Identify which cell holds the provided text, then report its [X, Y] central coordinate. 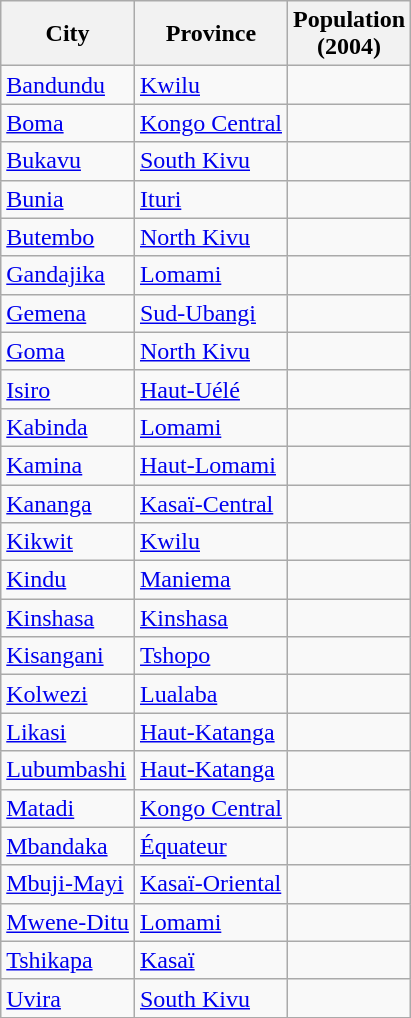
Bunia [68, 199]
Maniema [210, 580]
Mbuji-Mayi [68, 884]
Kasaï [210, 960]
Province [210, 34]
Boma [68, 123]
Tshikapa [68, 960]
Gemena [68, 313]
Kolwezi [68, 694]
Haut-Lomami [210, 465]
Population(2004) [350, 34]
Kamina [68, 465]
Matadi [68, 808]
Mwene-Ditu [68, 922]
City [68, 34]
Équateur [210, 846]
Kananga [68, 503]
Kabinda [68, 427]
Goma [68, 351]
Kisangani [68, 656]
Isiro [68, 389]
Mbandaka [68, 846]
Lualaba [210, 694]
Bukavu [68, 161]
Tshopo [210, 656]
Ituri [210, 199]
Sud-Ubangi [210, 313]
Kikwit [68, 542]
Gandajika [68, 275]
Lubumbashi [68, 770]
Kindu [68, 580]
Kasaï-Central [210, 503]
Bandundu [68, 85]
Haut-Uélé [210, 389]
Butembo [68, 237]
Kasaï-Oriental [210, 884]
Likasi [68, 732]
Uvira [68, 998]
